Return (x, y) of the center of cell containing provided text 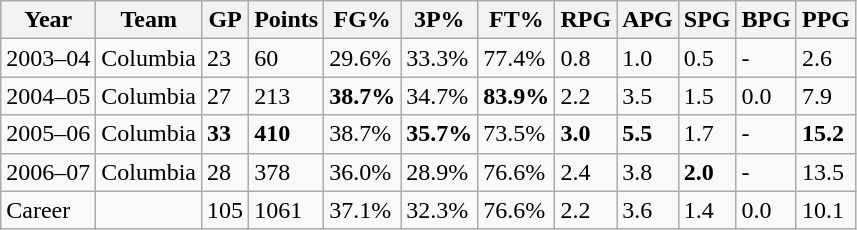
7.9 (826, 96)
FG% (362, 20)
32.3% (440, 210)
77.4% (516, 58)
37.1% (362, 210)
PPG (826, 20)
3P% (440, 20)
378 (286, 172)
33 (226, 134)
FT% (516, 20)
3.0 (586, 134)
3.6 (648, 210)
GP (226, 20)
BPG (766, 20)
36.0% (362, 172)
1.4 (707, 210)
83.9% (516, 96)
Team (149, 20)
SPG (707, 20)
2.4 (586, 172)
0.8 (586, 58)
3.5 (648, 96)
Year (48, 20)
73.5% (516, 134)
2.0 (707, 172)
33.3% (440, 58)
35.7% (440, 134)
Career (48, 210)
2.6 (826, 58)
3.8 (648, 172)
0.5 (707, 58)
10.1 (826, 210)
1.0 (648, 58)
1.5 (707, 96)
105 (226, 210)
34.7% (440, 96)
23 (226, 58)
1061 (286, 210)
213 (286, 96)
410 (286, 134)
2006–07 (48, 172)
5.5 (648, 134)
29.6% (362, 58)
1.7 (707, 134)
APG (648, 20)
2004–05 (48, 96)
15.2 (826, 134)
2003–04 (48, 58)
13.5 (826, 172)
28.9% (440, 172)
Points (286, 20)
RPG (586, 20)
27 (226, 96)
60 (286, 58)
2005–06 (48, 134)
28 (226, 172)
